Detect which cell encompasses the target text, then output its (X, Y) center coordinate. 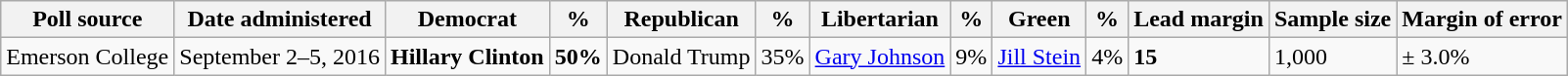
35% (783, 57)
Republican (681, 19)
Emerson College (88, 57)
Gary Johnson (880, 57)
1,000 (1332, 57)
Sample size (1332, 19)
Jill Stein (1039, 57)
Hillary Clinton (467, 57)
Libertarian (880, 19)
September 2–5, 2016 (280, 57)
50% (577, 57)
Margin of error (1482, 19)
Lead margin (1199, 19)
4% (1108, 57)
Green (1039, 19)
Donald Trump (681, 57)
Poll source (88, 19)
Democrat (467, 19)
Date administered (280, 19)
15 (1199, 57)
± 3.0% (1482, 57)
9% (971, 57)
